From the cell containing the given text, extract its center point as (X, Y) coordinate. 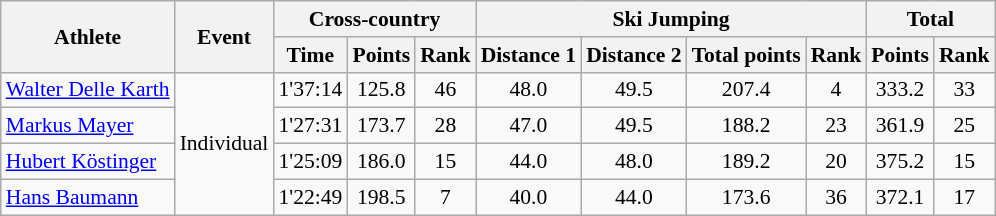
372.1 (900, 197)
17 (964, 197)
Hans Baumann (88, 197)
188.2 (746, 126)
173.6 (746, 197)
46 (446, 90)
125.8 (381, 90)
1'27:31 (310, 126)
333.2 (900, 90)
36 (836, 197)
47.0 (528, 126)
Event (224, 36)
33 (964, 90)
25 (964, 126)
1'22:49 (310, 197)
Walter Delle Karth (88, 90)
186.0 (381, 162)
Athlete (88, 36)
207.4 (746, 90)
Hubert Köstinger (88, 162)
189.2 (746, 162)
198.5 (381, 197)
Distance 1 (528, 55)
Ski Jumping (672, 19)
28 (446, 126)
Markus Mayer (88, 126)
Cross-country (374, 19)
Individual (224, 143)
1'25:09 (310, 162)
361.9 (900, 126)
20 (836, 162)
Total (930, 19)
7 (446, 197)
Time (310, 55)
Distance 2 (634, 55)
Total points (746, 55)
40.0 (528, 197)
375.2 (900, 162)
23 (836, 126)
173.7 (381, 126)
4 (836, 90)
1'37:14 (310, 90)
